Return the [x, y] coordinate for the center point of the cell that contains the specified text.  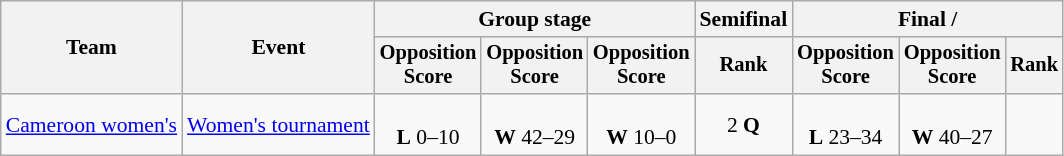
W 40–27 [952, 124]
W 42–29 [534, 124]
W 10–0 [642, 124]
Final / [928, 19]
L 0–10 [428, 124]
Semifinal [744, 19]
Team [92, 48]
L 23–34 [846, 124]
2 Q [744, 124]
Cameroon women's [92, 124]
Group stage [535, 19]
Women's tournament [278, 124]
Event [278, 48]
